Pinpoint the cell where the given text exists, returning its (x, y) midpoint coordinate. 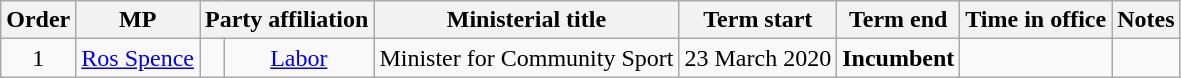
Ministerial title (526, 20)
MP (138, 20)
Ros Spence (138, 58)
1 (38, 58)
23 March 2020 (758, 58)
Minister for Community Sport (526, 58)
Labor (299, 58)
Party affiliation (287, 20)
Term start (758, 20)
Incumbent (898, 58)
Order (38, 20)
Notes (1146, 20)
Time in office (1036, 20)
Term end (898, 20)
